For the text-containing cell, return its midpoint in (X, Y) coordinate format. 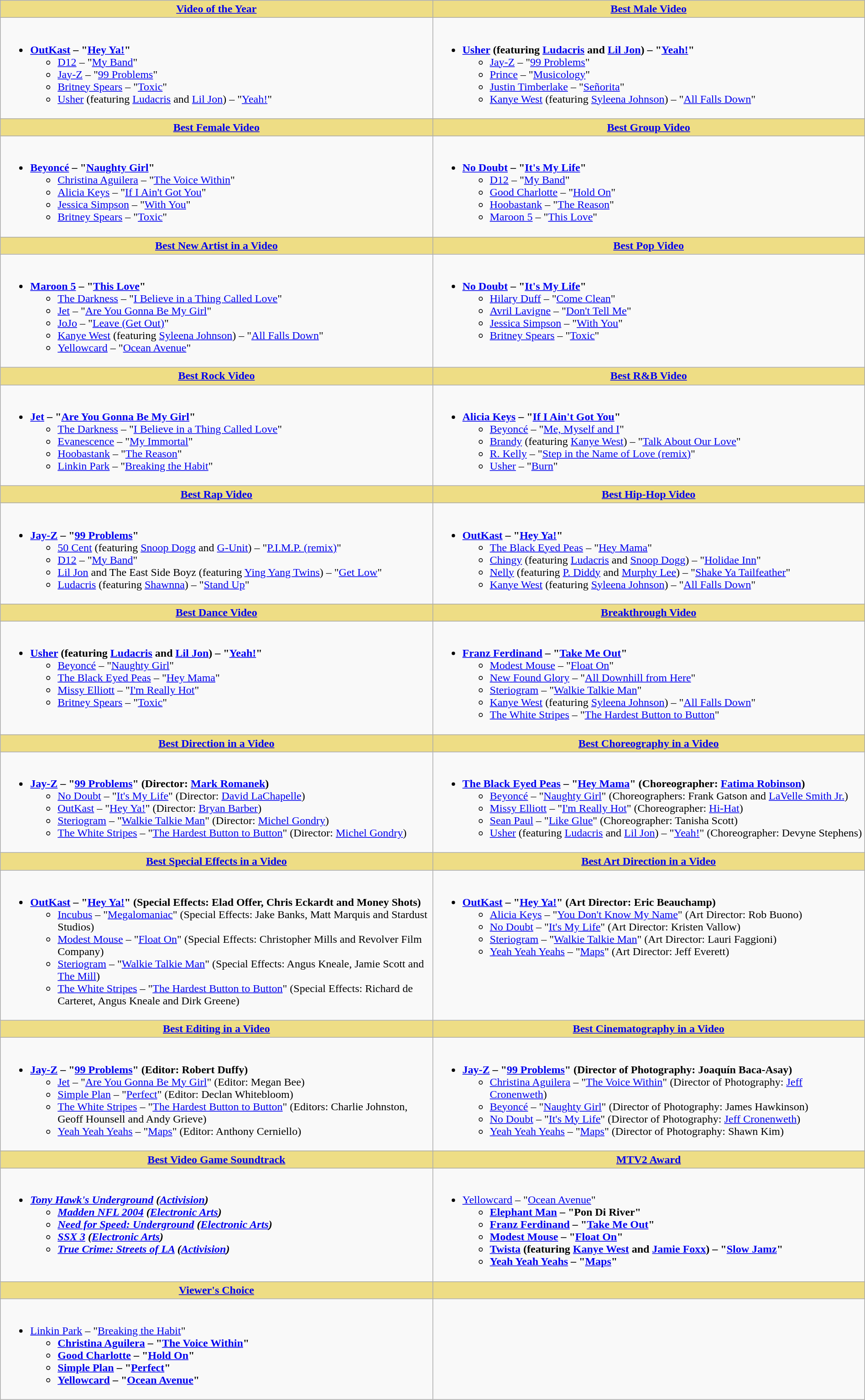
Best Dance Video (216, 612)
Best Direction in a Video (216, 743)
Viewer's Choice (216, 1290)
Best Rock Video (216, 376)
No Doubt – "It's My Life"D12 – "My Band"Good Charlotte – "Hold On"Hoobastank – "The Reason"Maroon 5 – "This Love" (649, 186)
Linkin Park – "Breaking the Habit"Christina Aguilera – "The Voice Within"Good Charlotte – "Hold On"Simple Plan – "Perfect"Yellowcard – "Ocean Avenue" (216, 1349)
Best Editing in a Video (216, 1029)
Best Choreography in a Video (649, 743)
Best New Artist in a Video (216, 246)
No Doubt – "It's My Life"Hilary Duff – "Come Clean"Avril Lavigne – "Don't Tell Me"Jessica Simpson – "With You"Britney Spears – "Toxic" (649, 311)
Best Rap Video (216, 494)
Best Group Video (649, 127)
Best Hip-Hop Video (649, 494)
MTV2 Award (649, 1160)
Best Female Video (216, 127)
Beyoncé – "Naughty Girl"Christina Aguilera – "The Voice Within"Alicia Keys – "If I Ain't Got You"Jessica Simpson – "With You"Britney Spears – "Toxic" (216, 186)
OutKast – "Hey Ya!"D12 – "My Band"Jay-Z – "99 Problems"Britney Spears – "Toxic"Usher (featuring Ludacris and Lil Jon) – "Yeah!" (216, 68)
Best Special Effects in a Video (216, 862)
Best Pop Video (649, 246)
Breakthrough Video (649, 612)
Best Male Video (649, 9)
Best Cinematography in a Video (649, 1029)
Best Art Direction in a Video (649, 862)
Video of the Year (216, 9)
Best Video Game Soundtrack (216, 1160)
Best R&B Video (649, 376)
